Capture the cell that displays the provided text and extract its (x, y) central coordinate. 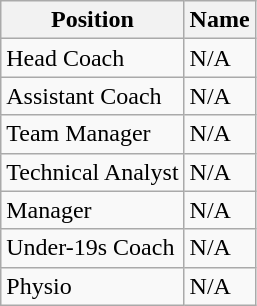
Assistant Coach (92, 96)
Under-19s Coach (92, 248)
Name (220, 20)
Head Coach (92, 58)
Position (92, 20)
Team Manager (92, 134)
Technical Analyst (92, 172)
Physio (92, 286)
Manager (92, 210)
